Return the (x, y) coordinate for the center point of the cell that contains the specified text.  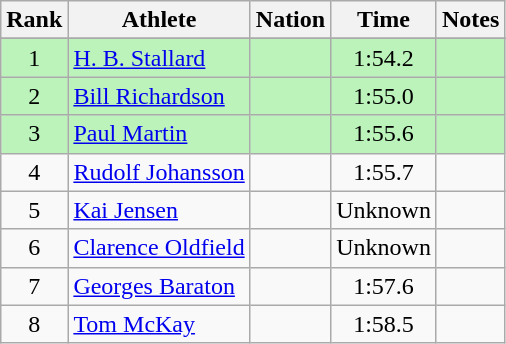
Athlete (159, 20)
Notes (470, 20)
Rudolf Johansson (159, 172)
Time (384, 20)
1:55.7 (384, 172)
1:58.5 (384, 324)
7 (34, 286)
Georges Baraton (159, 286)
5 (34, 210)
Tom McKay (159, 324)
6 (34, 248)
Clarence Oldfield (159, 248)
2 (34, 96)
1:55.6 (384, 134)
8 (34, 324)
3 (34, 134)
1:54.2 (384, 58)
Rank (34, 20)
Kai Jensen (159, 210)
H. B. Stallard (159, 58)
Paul Martin (159, 134)
1:55.0 (384, 96)
1:57.6 (384, 286)
Nation (290, 20)
Bill Richardson (159, 96)
1 (34, 58)
4 (34, 172)
